Provide the (X, Y) coordinate of the cell's center where the given text is located.  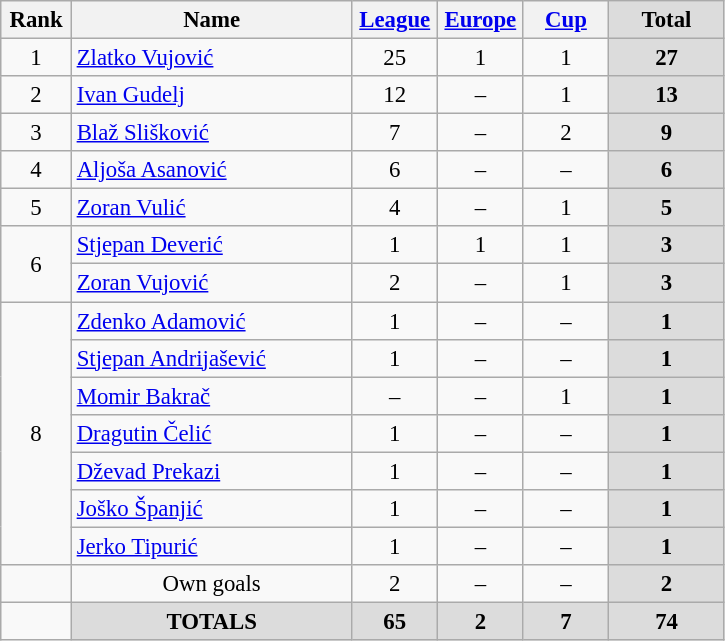
Zoran Vulić (212, 208)
Name (212, 20)
9 (667, 133)
Europe (481, 20)
Momir Bakrač (212, 396)
27 (667, 58)
Stjepan Deverić (212, 245)
TOTALS (212, 621)
League (395, 20)
74 (667, 621)
Zoran Vujović (212, 283)
Joško Španjić (212, 509)
12 (395, 95)
Zlatko Vujović (212, 58)
Dragutin Čelić (212, 433)
8 (36, 434)
25 (395, 58)
Cup (566, 20)
Jerko Tipurić (212, 546)
65 (395, 621)
Blaž Slišković (212, 133)
Own goals (212, 584)
Aljoša Asanović (212, 170)
Ivan Gudelj (212, 95)
Stjepan Andrijašević (212, 358)
Zdenko Adamović (212, 321)
Dževad Prekazi (212, 471)
Total (667, 20)
13 (667, 95)
Rank (36, 20)
